Find where the given text appears and provide that cell's center as [x, y] coordinate. 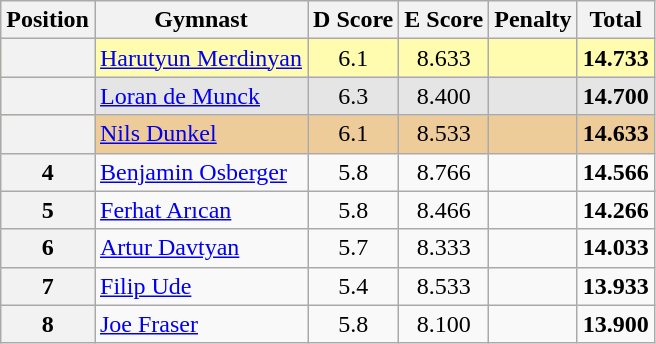
D Score [354, 20]
8.100 [444, 324]
6.3 [354, 96]
Penalty [533, 20]
13.933 [616, 286]
8.633 [444, 58]
8.466 [444, 210]
Harutyun Merdinyan [200, 58]
14.266 [616, 210]
14.700 [616, 96]
8.766 [444, 172]
13.900 [616, 324]
6 [48, 248]
Position [48, 20]
Filip Ude [200, 286]
5.4 [354, 286]
8.333 [444, 248]
4 [48, 172]
Ferhat Arıcan [200, 210]
Benjamin Osberger [200, 172]
7 [48, 286]
Nils Dunkel [200, 134]
Loran de Munck [200, 96]
5.7 [354, 248]
14.033 [616, 248]
8 [48, 324]
14.733 [616, 58]
8.400 [444, 96]
Gymnast [200, 20]
Artur Davtyan [200, 248]
5 [48, 210]
Total [616, 20]
14.566 [616, 172]
14.633 [616, 134]
Joe Fraser [200, 324]
E Score [444, 20]
